Capture the cell that displays the provided text and extract its [x, y] central coordinate. 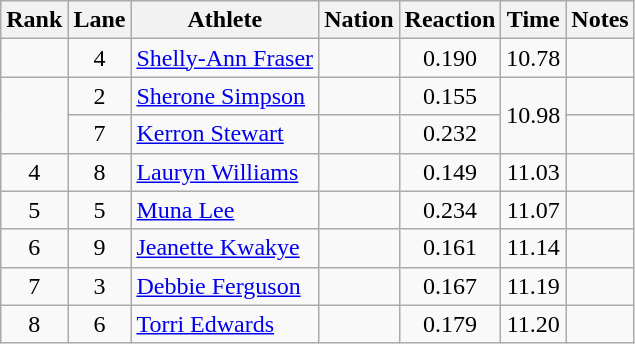
10.78 [534, 58]
Sherone Simpson [225, 96]
Athlete [225, 20]
0.155 [450, 96]
0.232 [450, 134]
11.19 [534, 286]
Reaction [450, 20]
Notes [600, 20]
Kerron Stewart [225, 134]
Rank [34, 20]
11.14 [534, 248]
0.149 [450, 172]
3 [100, 286]
11.07 [534, 210]
0.179 [450, 324]
10.98 [534, 115]
0.161 [450, 248]
Lane [100, 20]
11.03 [534, 172]
Time [534, 20]
0.190 [450, 58]
Lauryn Williams [225, 172]
0.167 [450, 286]
Jeanette Kwakye [225, 248]
0.234 [450, 210]
Nation [359, 20]
Torri Edwards [225, 324]
Muna Lee [225, 210]
11.20 [534, 324]
9 [100, 248]
Shelly-Ann Fraser [225, 58]
2 [100, 96]
Debbie Ferguson [225, 286]
